Return [x, y] of the center of cell containing provided text 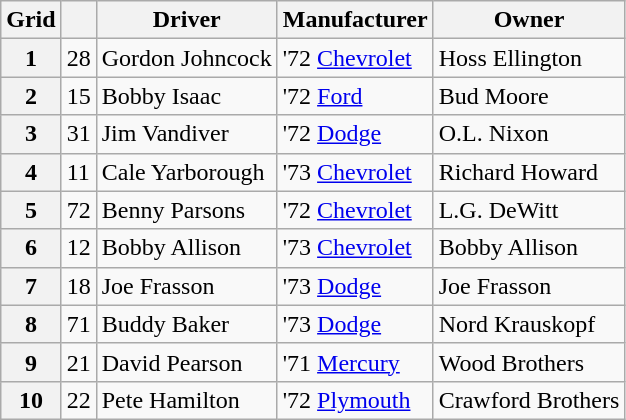
O.L. Nixon [529, 134]
Richard Howard [529, 172]
'71 Mercury [355, 362]
Pete Hamilton [186, 400]
Gordon Johncock [186, 58]
'72 Dodge [355, 134]
Nord Krauskopf [529, 324]
2 [31, 96]
9 [31, 362]
Bobby Isaac [186, 96]
12 [78, 248]
5 [31, 210]
6 [31, 248]
L.G. DeWitt [529, 210]
Buddy Baker [186, 324]
David Pearson [186, 362]
Driver [186, 20]
Jim Vandiver [186, 134]
Crawford Brothers [529, 400]
8 [31, 324]
18 [78, 286]
Wood Brothers [529, 362]
3 [31, 134]
Benny Parsons [186, 210]
21 [78, 362]
'72 Plymouth [355, 400]
1 [31, 58]
72 [78, 210]
Cale Yarborough [186, 172]
31 [78, 134]
4 [31, 172]
71 [78, 324]
22 [78, 400]
Hoss Ellington [529, 58]
15 [78, 96]
10 [31, 400]
11 [78, 172]
28 [78, 58]
'72 Ford [355, 96]
Grid [31, 20]
Owner [529, 20]
Manufacturer [355, 20]
Bud Moore [529, 96]
7 [31, 286]
